Return the [X, Y] coordinate for the center point of the cell that contains the specified text.  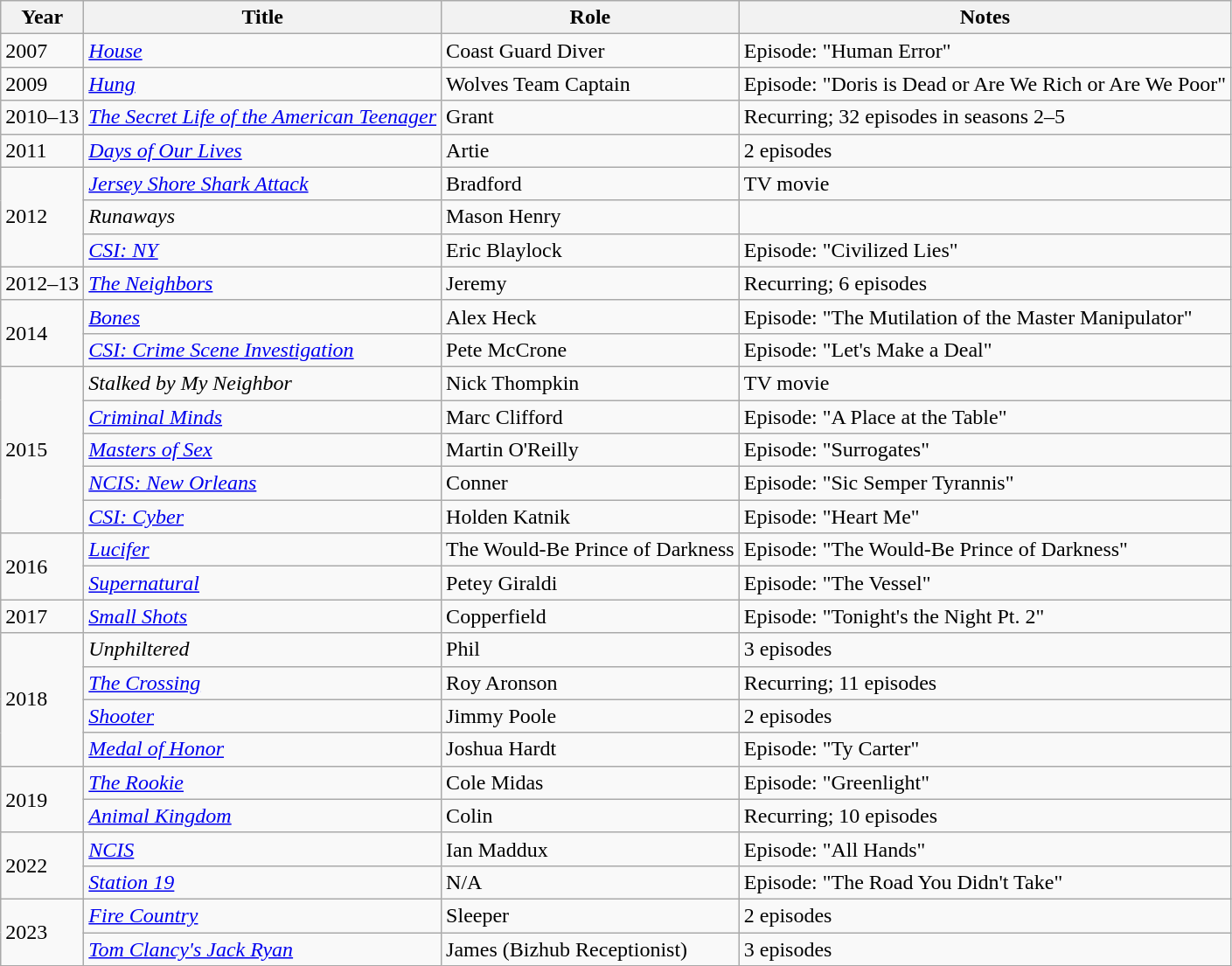
Episode: "Tonight's the Night Pt. 2" [985, 616]
Grant [591, 117]
Shooter [262, 716]
Masters of Sex [262, 450]
Lucifer [262, 550]
Criminal Minds [262, 417]
NCIS: New Orleans [262, 483]
Martin O'Reilly [591, 450]
N/A [591, 882]
Hung [262, 84]
Nick Thompkin [591, 383]
Episode: "Heart Me" [985, 517]
Station 19 [262, 882]
Holden Katnik [591, 517]
The Secret Life of the American Teenager [262, 117]
Unphiltered [262, 650]
Days of Our Lives [262, 150]
Episode: "Civilized Lies" [985, 250]
Petey Giraldi [591, 583]
Alex Heck [591, 316]
Jersey Shore Shark Attack [262, 184]
Episode: "The Mutilation of the Master Manipulator" [985, 316]
Notes [985, 17]
Ian Maddux [591, 849]
Small Shots [262, 616]
Episode: "All Hands" [985, 849]
House [262, 51]
2017 [42, 616]
Episode: "Doris is Dead or Are We Rich or Are We Poor" [985, 84]
James (Bizhub Receptionist) [591, 949]
Stalked by My Neighbor [262, 383]
2007 [42, 51]
Episode: "Human Error" [985, 51]
2022 [42, 865]
Recurring; 10 episodes [985, 816]
Episode: "Ty Carter" [985, 749]
Marc Clifford [591, 417]
Supernatural [262, 583]
Cole Midas [591, 782]
CSI: Crime Scene Investigation [262, 350]
Animal Kingdom [262, 816]
Runaways [262, 217]
Pete McCrone [591, 350]
The Rookie [262, 782]
Conner [591, 483]
2011 [42, 150]
Role [591, 17]
Episode: "The Road You Didn't Take" [985, 882]
Episode: "Greenlight" [985, 782]
2012 [42, 217]
CSI: NY [262, 250]
Artie [591, 150]
Jimmy Poole [591, 716]
Roy Aronson [591, 683]
The Would-Be Prince of Darkness [591, 550]
Episode: "Let's Make a Deal" [985, 350]
Coast Guard Diver [591, 51]
Recurring; 6 episodes [985, 283]
Wolves Team Captain [591, 84]
Title [262, 17]
Joshua Hardt [591, 749]
Recurring; 11 episodes [985, 683]
Bradford [591, 184]
CSI: Cyber [262, 517]
2016 [42, 566]
The Neighbors [262, 283]
2014 [42, 333]
Sleeper [591, 915]
Episode: "Surrogates" [985, 450]
The Crossing [262, 683]
2023 [42, 932]
Episode: "A Place at the Table" [985, 417]
Year [42, 17]
Bones [262, 316]
Tom Clancy's Jack Ryan [262, 949]
2009 [42, 84]
Jeremy [591, 283]
Mason Henry [591, 217]
Recurring; 32 episodes in seasons 2–5 [985, 117]
Episode: "The Would-Be Prince of Darkness" [985, 550]
Medal of Honor [262, 749]
Fire Country [262, 915]
Eric Blaylock [591, 250]
2015 [42, 449]
Phil [591, 650]
2019 [42, 799]
2010–13 [42, 117]
2012–13 [42, 283]
2018 [42, 699]
Episode: "Sic Semper Tyrannis" [985, 483]
Episode: "The Vessel" [985, 583]
Copperfield [591, 616]
NCIS [262, 849]
Colin [591, 816]
